Provide the (x, y) coordinate of the cell's center where the given text is located.  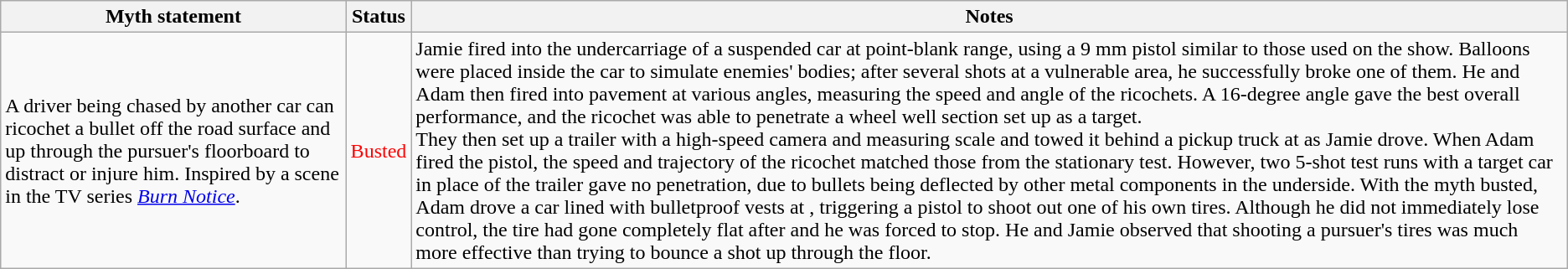
Busted (379, 151)
Notes (989, 17)
Myth statement (173, 17)
Status (379, 17)
